Search for the cell housing the specified text and yield its [X, Y] center coordinate. 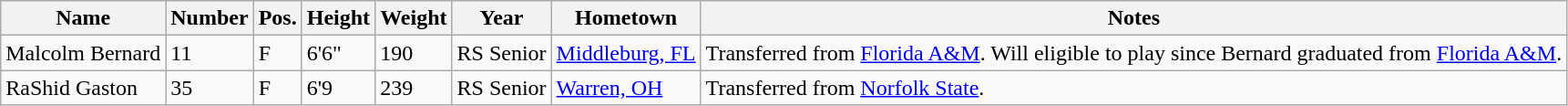
6'6" [338, 53]
Pos. [277, 18]
Warren, OH [626, 88]
Number [210, 18]
Transferred from Florida A&M. Will eligible to play since Bernard graduated from Florida A&M. [1133, 53]
Name [84, 18]
Hometown [626, 18]
Middleburg, FL [626, 53]
11 [210, 53]
Year [501, 18]
Notes [1133, 18]
Height [338, 18]
239 [414, 88]
35 [210, 88]
Malcolm Bernard [84, 53]
190 [414, 53]
Weight [414, 18]
RaShid Gaston [84, 88]
Transferred from Norfolk State. [1133, 88]
6'9 [338, 88]
